Identify which cell holds the provided text, then report its (X, Y) central coordinate. 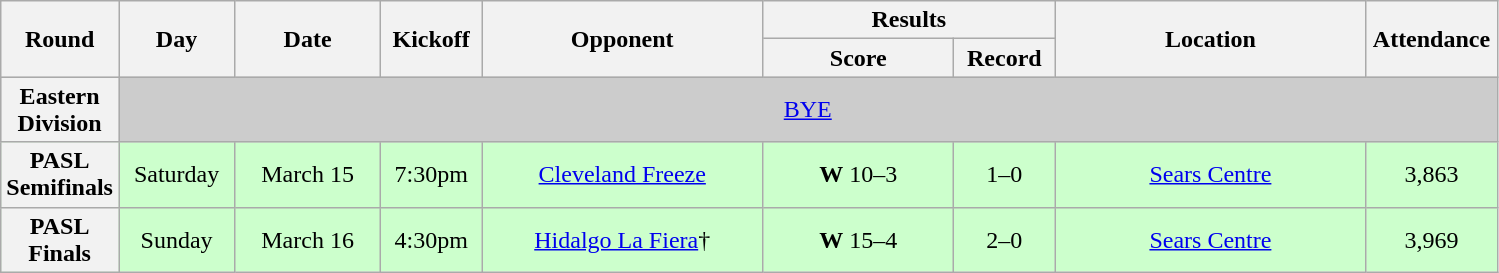
Day (176, 39)
Round (60, 39)
Date (308, 39)
Attendance (1432, 39)
Saturday (176, 174)
3,863 (1432, 174)
Score (858, 58)
1–0 (1004, 174)
PASL Semifinals (60, 174)
Opponent (622, 39)
2–0 (1004, 240)
7:30pm (432, 174)
March 15 (308, 174)
March 16 (308, 240)
BYE (807, 110)
Record (1004, 58)
W 10–3 (858, 174)
W 15–4 (858, 240)
4:30pm (432, 240)
Hidalgo La Fiera† (622, 240)
Cleveland Freeze (622, 174)
Sunday (176, 240)
PASL Finals (60, 240)
Results (909, 20)
Eastern Division (60, 110)
3,969 (1432, 240)
Location (1210, 39)
Kickoff (432, 39)
